Pinpoint the cell where the given text exists, returning its [x, y] midpoint coordinate. 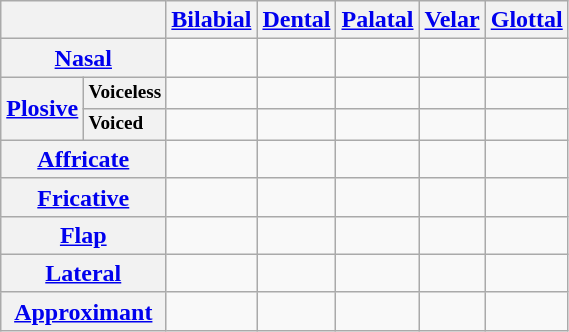
Velar [452, 20]
Approximant [84, 311]
Glottal [526, 20]
Lateral [84, 273]
Bilabial [212, 20]
Voiceless [125, 93]
Fricative [84, 197]
Voiced [125, 125]
Affricate [84, 159]
Flap [84, 235]
Plosive [42, 108]
Dental [296, 20]
Palatal [378, 20]
Nasal [84, 58]
